Provide the (x, y) coordinate of the cell's center where the given text is located.  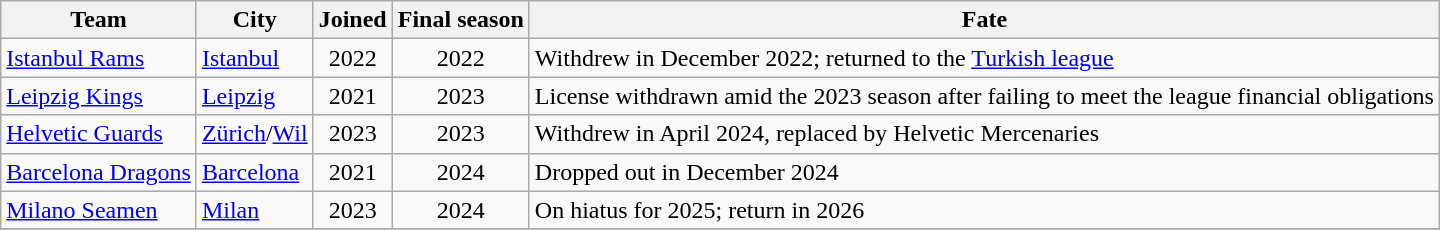
Milan (254, 210)
Milano Seamen (99, 210)
Istanbul Rams (99, 58)
Leipzig (254, 96)
Withdrew in April 2024, replaced by Helvetic Mercenaries (984, 134)
Zürich/Wil (254, 134)
Final season (460, 20)
City (254, 20)
Team (99, 20)
On hiatus for 2025; return in 2026 (984, 210)
Barcelona Dragons (99, 172)
Withdrew in December 2022; returned to the Turkish league (984, 58)
Istanbul (254, 58)
Joined (352, 20)
Leipzig Kings (99, 96)
Fate (984, 20)
Helvetic Guards (99, 134)
Dropped out in December 2024 (984, 172)
Barcelona (254, 172)
License withdrawn amid the 2023 season after failing to meet the league financial obligations (984, 96)
